For the text-containing cell, return its midpoint in [X, Y] coordinate format. 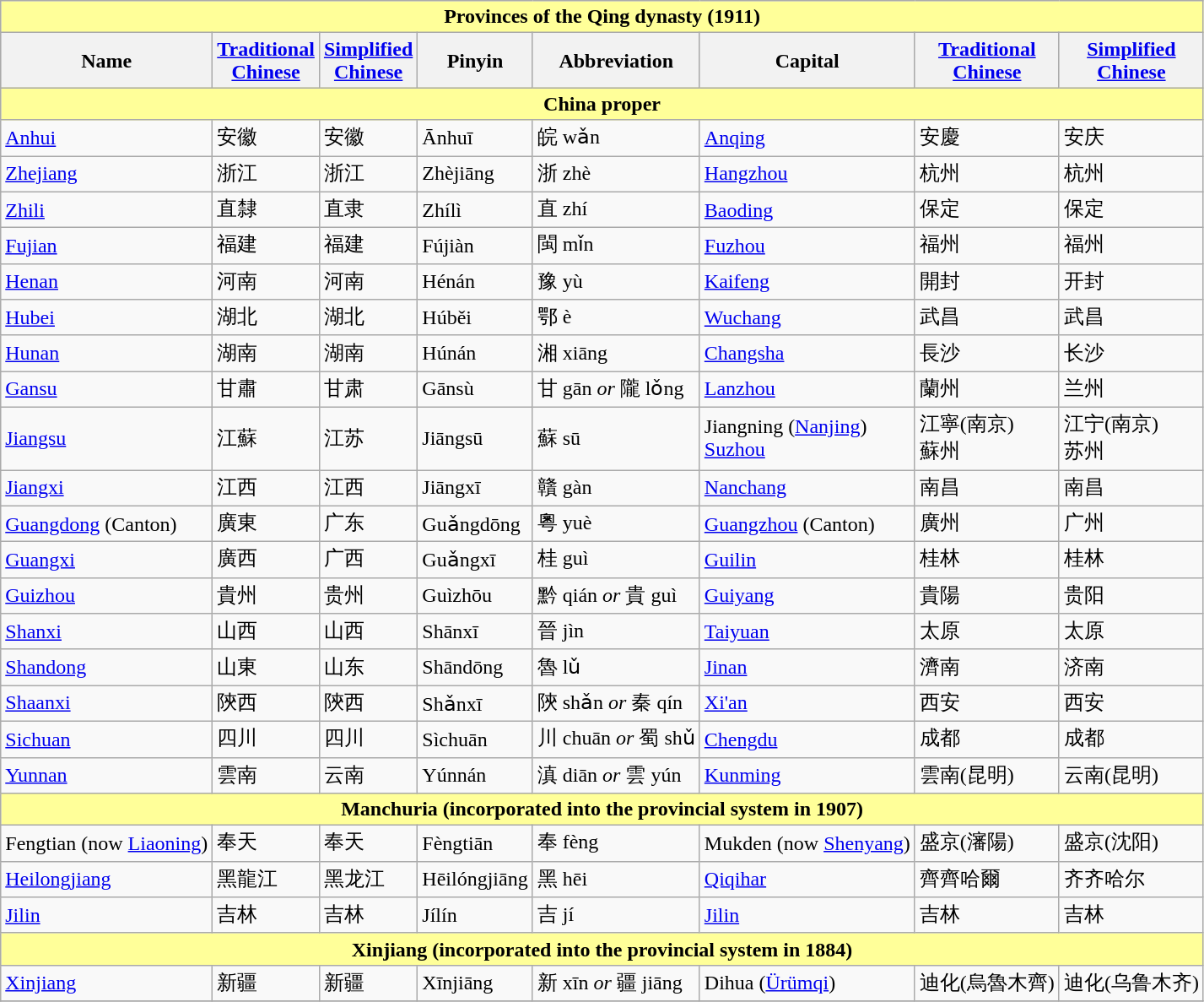
Fuzhou [807, 246]
廣東 [267, 523]
盛京(沈阳) [1131, 844]
广东 [368, 523]
Jiangsu [106, 438]
Shandong [106, 667]
山東 [267, 667]
Xinjiang (incorporated into the provincial system in 1884) [602, 949]
廣西 [267, 561]
Gansu [106, 390]
Guangxi [106, 561]
安慶 [987, 138]
长沙 [1131, 353]
贵阳 [1131, 596]
吉 jí [616, 915]
Kaifeng [807, 282]
Anhui [106, 138]
Jinan [807, 667]
广州 [1131, 523]
皖 wǎn [616, 138]
Ānhuī [475, 138]
Dihua (Ürümqi) [807, 983]
甘肅 [267, 390]
Jiangxi [106, 488]
蘭州 [987, 390]
Fújiàn [475, 246]
广西 [368, 561]
Shāndōng [475, 667]
直 zhí [616, 209]
Guìzhōu [475, 596]
Guangzhou (Canton) [807, 523]
安庆 [1131, 138]
Wuchang [807, 317]
Hénán [475, 282]
Nanchang [807, 488]
Provinces of the Qing dynasty (1911) [602, 17]
Húnán [475, 353]
盛京(瀋陽) [987, 844]
Kunming [807, 775]
开封 [1131, 282]
Shānxī [475, 631]
直隶 [368, 209]
晉 jìn [616, 631]
Manchuria (incorporated into the provincial system in 1907) [602, 810]
Gānsù [475, 390]
開封 [987, 282]
鄂 è [616, 317]
浙 zhè [616, 174]
迪化(乌鲁木齐) [1131, 983]
Baoding [807, 209]
貴陽 [987, 596]
Jiangning (Nanjing)Suzhou [807, 438]
Heilongjiang [106, 880]
Jiāngxī [475, 488]
雲南(昆明) [987, 775]
贛 gàn [616, 488]
Shanxi [106, 631]
兰州 [1131, 390]
Mukden (now Shenyang) [807, 844]
江宁(南京)苏州 [1131, 438]
贵州 [368, 596]
Fujian [106, 246]
Guǎngxī [475, 561]
Guiyang [807, 596]
Pinyin [475, 61]
甘 gān or 隴 lǒng [616, 390]
閩 mǐn [616, 246]
廣州 [987, 523]
蘇 sū [616, 438]
Yunnan [106, 775]
Anqing [807, 138]
Qiqihar [807, 880]
云南 [368, 775]
Zhèjiāng [475, 174]
粵 yuè [616, 523]
魯 lǔ [616, 667]
Xīnjiāng [475, 983]
Changsha [807, 353]
齐齐哈尔 [1131, 880]
Xi'an [807, 704]
湘 xiāng [616, 353]
山东 [368, 667]
江蘇 [267, 438]
Guangdong (Canton) [106, 523]
云南(昆明) [1131, 775]
Shǎnxī [475, 704]
Hangzhou [807, 174]
Yúnnán [475, 775]
Henan [106, 282]
滇 diān or 雲 yún [616, 775]
Taiyuan [807, 631]
川 chuān or 蜀 shǔ [616, 739]
Jílín [475, 915]
Fengtian (now Liaoning) [106, 844]
齊齊哈爾 [987, 880]
貴州 [267, 596]
Chengdu [807, 739]
Zhílì [475, 209]
黔 qián or 貴 guì [616, 596]
Fèngtiān [475, 844]
直隸 [267, 209]
Guǎngdōng [475, 523]
濟南 [987, 667]
Sichuan [106, 739]
奉 fèng [616, 844]
甘肃 [368, 390]
Capital [807, 61]
Hēilóngjiāng [475, 880]
Húběi [475, 317]
桂 guì [616, 561]
Xinjiang [106, 983]
Zhejiang [106, 174]
新 xīn or 疆 jiāng [616, 983]
江寧(南京)蘇州 [987, 438]
Guizhou [106, 596]
黑 hēi [616, 880]
長沙 [987, 353]
Shaanxi [106, 704]
Hubei [106, 317]
陝 shǎn or 秦 qín [616, 704]
Zhili [106, 209]
江苏 [368, 438]
China proper [602, 104]
豫 yù [616, 282]
Jiāngsū [475, 438]
黑龙江 [368, 880]
Sìchuān [475, 739]
Name [106, 61]
Hunan [106, 353]
济南 [1131, 667]
Guilin [807, 561]
Abbreviation [616, 61]
Lanzhou [807, 390]
迪化(烏魯木齊) [987, 983]
雲南 [267, 775]
黑龍江 [267, 880]
